Output the (X, Y) coordinate of the center of the cell containing the given text.  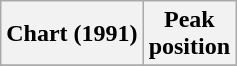
Chart (1991) (72, 34)
Peakposition (189, 34)
